Scan for the cell matching the given text and deliver its (X, Y) coordinate at center. 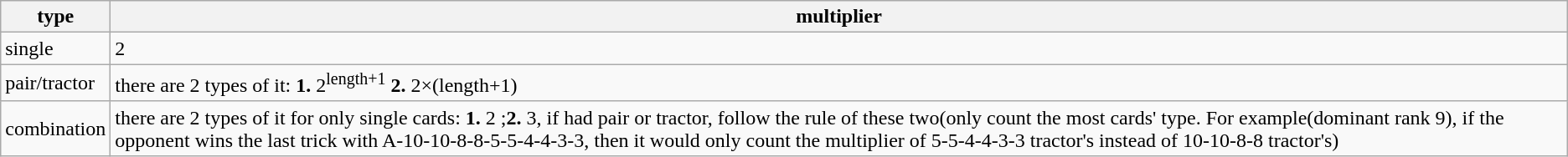
2 (839, 48)
type (55, 17)
single (55, 48)
combination (55, 129)
pair/tractor (55, 84)
there are 2 types of it: 1. 2length+1 2. 2×(length+1) (839, 84)
multiplier (839, 17)
